For the text-containing cell, return its midpoint in [x, y] coordinate format. 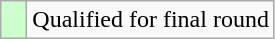
Qualified for final round [151, 20]
